Return the (X, Y) coordinate for the center point of the cell that contains the specified text.  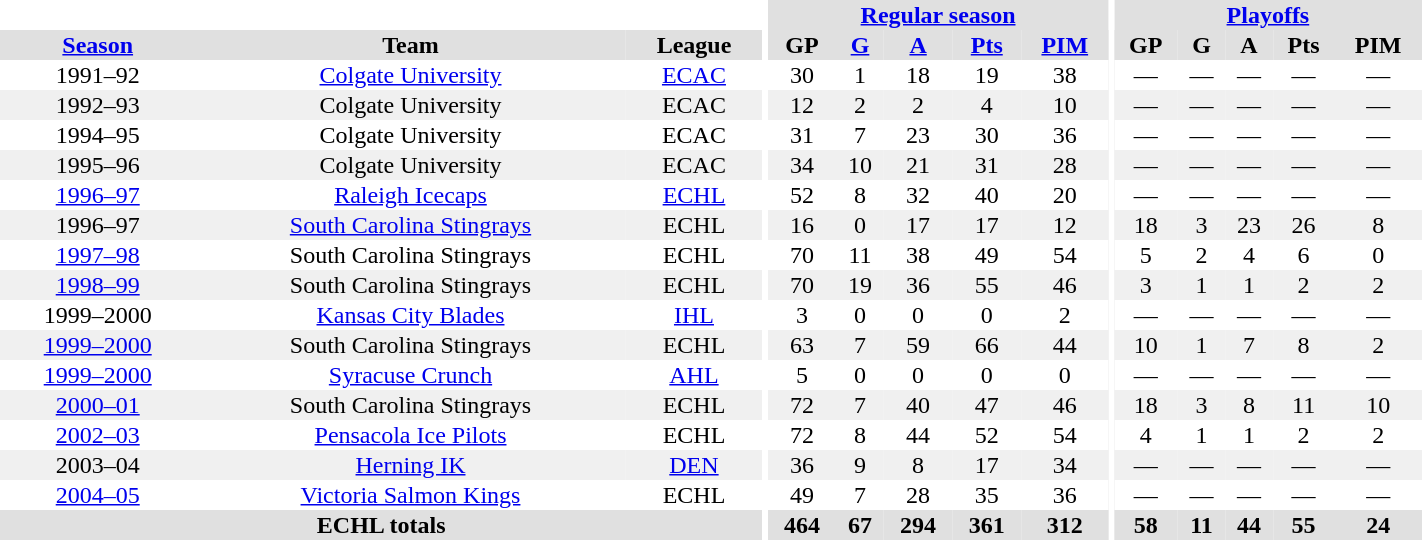
Herning IK (410, 465)
361 (986, 525)
59 (918, 345)
312 (1064, 525)
DEN (694, 465)
Raleigh Icecaps (410, 195)
1991–92 (98, 75)
AHL (694, 375)
1997–98 (98, 255)
66 (986, 345)
Team (410, 45)
47 (986, 405)
67 (860, 525)
IHL (694, 315)
1994–95 (98, 135)
6 (1304, 255)
63 (802, 345)
2004–05 (98, 495)
24 (1378, 525)
1995–96 (98, 165)
Regular season (938, 15)
1998–99 (98, 285)
1992–93 (98, 105)
9 (860, 465)
2003–04 (98, 465)
21 (918, 165)
Kansas City Blades (410, 315)
Playoffs (1268, 15)
464 (802, 525)
Pensacola Ice Pilots (410, 435)
58 (1146, 525)
2002–03 (98, 435)
294 (918, 525)
26 (1304, 225)
Syracuse Crunch (410, 375)
ECHL totals (381, 525)
32 (918, 195)
35 (986, 495)
20 (1064, 195)
2000–01 (98, 405)
16 (802, 225)
Season (98, 45)
Victoria Salmon Kings (410, 495)
League (694, 45)
